Scan for the cell matching the given text and deliver its (X, Y) coordinate at center. 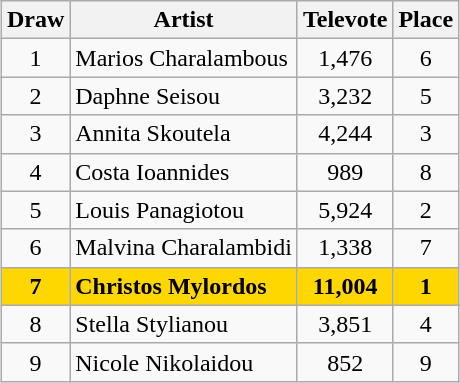
989 (344, 172)
Christos Mylordos (184, 286)
5,924 (344, 210)
Draw (35, 20)
Nicole Nikolaidou (184, 362)
1,338 (344, 248)
Place (426, 20)
3,232 (344, 96)
Artist (184, 20)
3,851 (344, 324)
Marios Charalambous (184, 58)
Annita Skoutela (184, 134)
Costa Ioannides (184, 172)
Malvina Charalambidi (184, 248)
Stella Stylianou (184, 324)
11,004 (344, 286)
Daphne Seisou (184, 96)
4,244 (344, 134)
Televote (344, 20)
1,476 (344, 58)
Louis Panagiotou (184, 210)
852 (344, 362)
